For the text-containing cell, return its midpoint in (x, y) coordinate format. 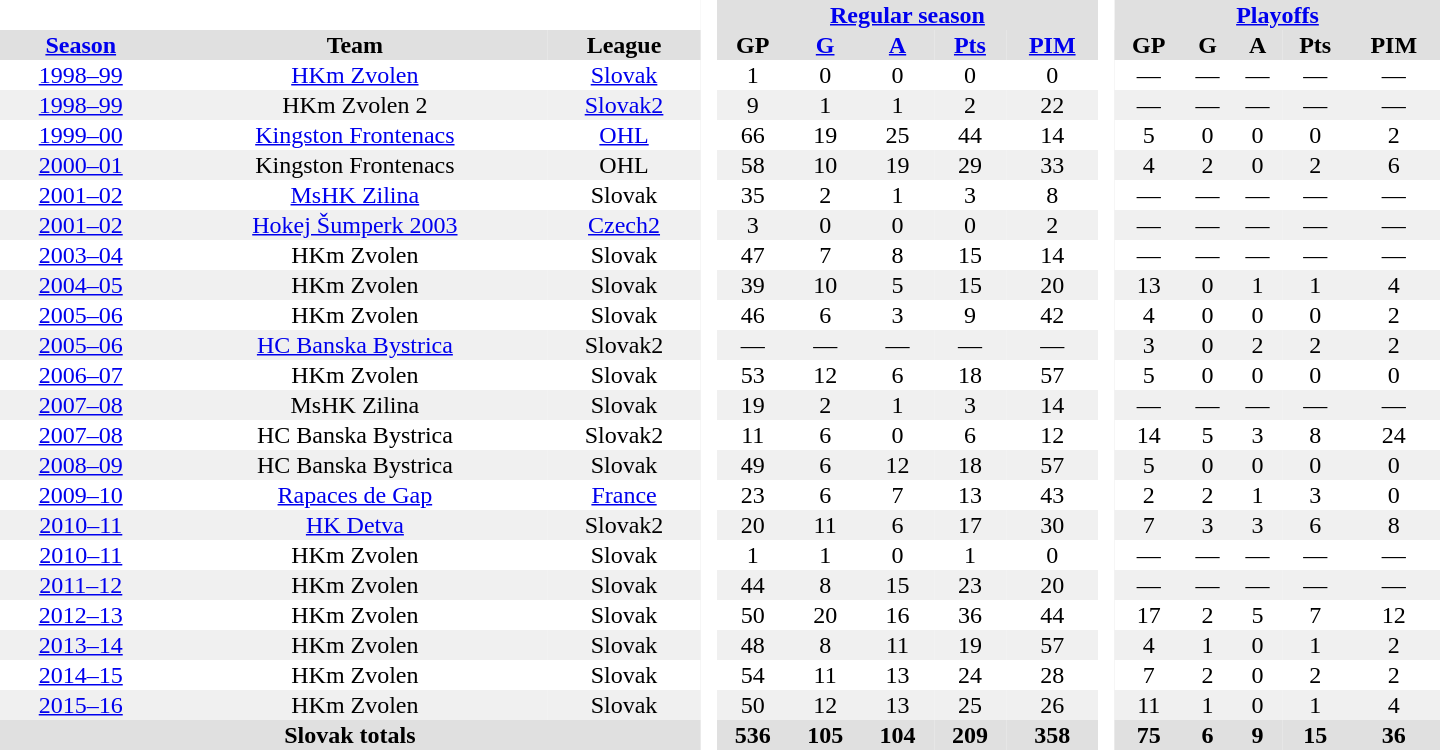
2000–01 (81, 165)
Playoffs (1278, 15)
2013–14 (81, 645)
46 (753, 315)
35 (753, 195)
2006–07 (81, 375)
2004–05 (81, 285)
58 (753, 165)
Czech2 (624, 225)
Team (356, 45)
2008–09 (81, 465)
39 (753, 285)
48 (753, 645)
16 (897, 615)
54 (753, 675)
22 (1052, 105)
HKm Zvolen 2 (356, 105)
75 (1148, 735)
2014–15 (81, 675)
209 (970, 735)
28 (1052, 675)
536 (753, 735)
Season (81, 45)
2009–10 (81, 495)
105 (825, 735)
47 (753, 255)
France (624, 495)
26 (1052, 705)
358 (1052, 735)
Rapaces de Gap (356, 495)
Hokej Šumperk 2003 (356, 225)
104 (897, 735)
2015–16 (81, 705)
49 (753, 465)
29 (970, 165)
2003–04 (81, 255)
66 (753, 135)
Regular season (908, 15)
42 (1052, 315)
HK Detva (356, 525)
Slovak totals (350, 735)
30 (1052, 525)
33 (1052, 165)
1999–00 (81, 135)
43 (1052, 495)
2012–13 (81, 615)
2011–12 (81, 585)
53 (753, 375)
League (624, 45)
